Search for the cell housing the specified text and yield its [X, Y] center coordinate. 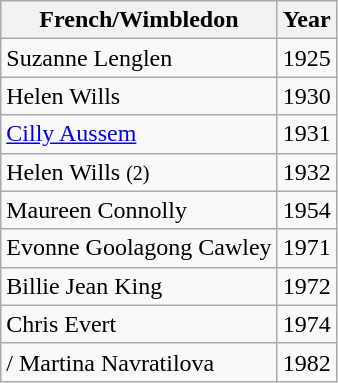
1974 [306, 324]
1954 [306, 210]
Helen Wills [139, 96]
1925 [306, 58]
1930 [306, 96]
Cilly Aussem [139, 134]
Maureen Connolly [139, 210]
French/Wimbledon [139, 20]
Chris Evert [139, 324]
1982 [306, 362]
Year [306, 20]
Evonne Goolagong Cawley [139, 248]
Suzanne Lenglen [139, 58]
/ Martina Navratilova [139, 362]
1932 [306, 172]
1971 [306, 248]
Helen Wills (2) [139, 172]
1972 [306, 286]
1931 [306, 134]
Billie Jean King [139, 286]
